From the cell containing the given text, extract its center point as [x, y] coordinate. 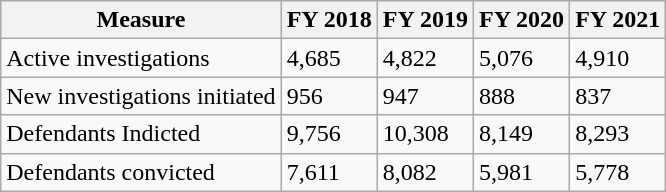
7,611 [329, 172]
956 [329, 96]
947 [425, 96]
Defendants convicted [141, 172]
5,076 [521, 58]
FY 2019 [425, 20]
4,910 [618, 58]
8,082 [425, 172]
4,685 [329, 58]
FY 2018 [329, 20]
9,756 [329, 134]
4,822 [425, 58]
8,293 [618, 134]
New investigations initiated [141, 96]
10,308 [425, 134]
Measure [141, 20]
5,778 [618, 172]
Active investigations [141, 58]
888 [521, 96]
837 [618, 96]
Defendants Indicted [141, 134]
5,981 [521, 172]
FY 2020 [521, 20]
8,149 [521, 134]
FY 2021 [618, 20]
